Find where the given text appears and provide that cell's center as (X, Y) coordinate. 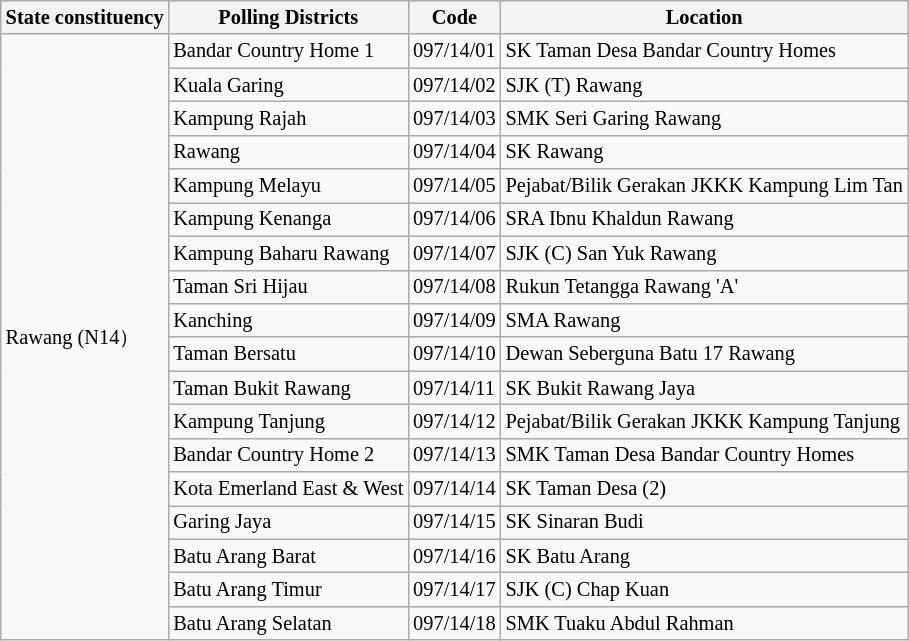
097/14/11 (454, 388)
Batu Arang Timur (288, 589)
Code (454, 17)
SMK Taman Desa Bandar Country Homes (704, 455)
Kampung Kenanga (288, 219)
SK Bukit Rawang Jaya (704, 388)
Rukun Tetangga Rawang 'A' (704, 287)
Rawang (288, 152)
SJK (C) San Yuk Rawang (704, 253)
097/14/09 (454, 320)
Kampung Rajah (288, 118)
097/14/05 (454, 186)
Taman Sri Hijau (288, 287)
097/14/13 (454, 455)
Polling Districts (288, 17)
SJK (C) Chap Kuan (704, 589)
Kampung Baharu Rawang (288, 253)
SK Taman Desa (2) (704, 489)
097/14/16 (454, 556)
097/14/04 (454, 152)
SMA Rawang (704, 320)
097/14/12 (454, 421)
Pejabat/Bilik Gerakan JKKK Kampung Lim Tan (704, 186)
097/14/14 (454, 489)
SRA Ibnu Khaldun Rawang (704, 219)
SJK (T) Rawang (704, 85)
097/14/06 (454, 219)
SK Rawang (704, 152)
SK Sinaran Budi (704, 522)
Kanching (288, 320)
Kota Emerland East & West (288, 489)
Batu Arang Selatan (288, 623)
Kuala Garing (288, 85)
097/14/08 (454, 287)
097/14/18 (454, 623)
097/14/10 (454, 354)
Kampung Melayu (288, 186)
097/14/02 (454, 85)
Kampung Tanjung (288, 421)
097/14/07 (454, 253)
097/14/17 (454, 589)
Pejabat/Bilik Gerakan JKKK Kampung Tanjung (704, 421)
SMK Seri Garing Rawang (704, 118)
SK Batu Arang (704, 556)
SMK Tuaku Abdul Rahman (704, 623)
State constituency (85, 17)
Bandar Country Home 2 (288, 455)
Taman Bersatu (288, 354)
097/14/15 (454, 522)
Dewan Seberguna Batu 17 Rawang (704, 354)
Location (704, 17)
Taman Bukit Rawang (288, 388)
Bandar Country Home 1 (288, 51)
097/14/03 (454, 118)
Batu Arang Barat (288, 556)
SK Taman Desa Bandar Country Homes (704, 51)
097/14/01 (454, 51)
Garing Jaya (288, 522)
Rawang (N14） (85, 337)
